Provide the [X, Y] coordinate of the cell's center where the given text is located.  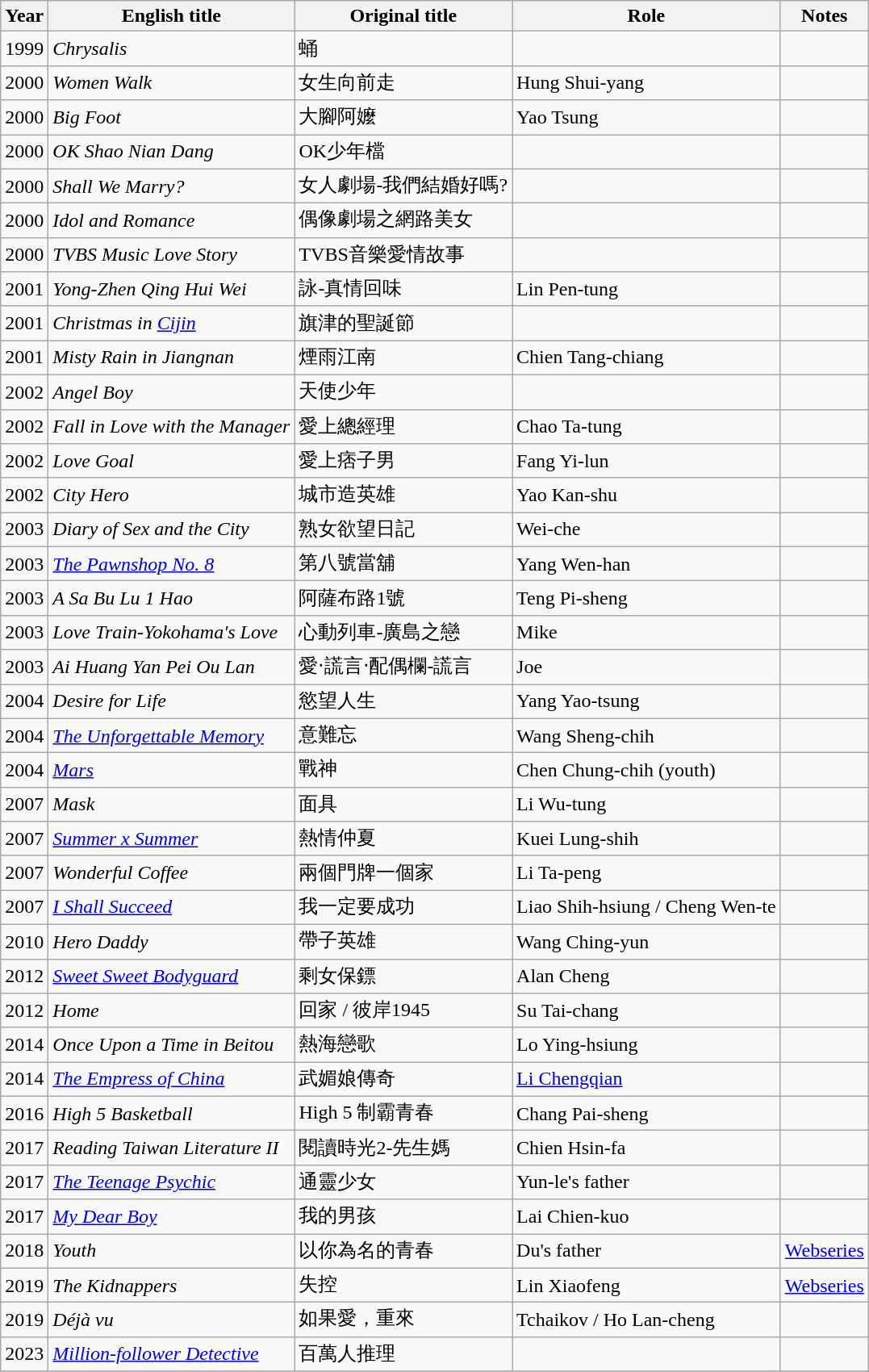
Lin Pen-tung [647, 289]
Wei-che [647, 529]
Role [647, 16]
Lai Chien-kuo [647, 1217]
2023 [24, 1354]
Wang Sheng-chih [647, 736]
Li Wu-tung [647, 804]
蛹 [403, 48]
熱海戀歌 [403, 1044]
Yao Tsung [647, 118]
Chao Ta-tung [647, 426]
Wonderful Coffee [171, 873]
Idol and Romance [171, 221]
Kuei Lung-shih [647, 839]
Du's father [647, 1251]
Chien Hsin-fa [647, 1148]
女生向前走 [403, 82]
My Dear Boy [171, 1217]
Home [171, 1010]
Reading Taiwan Literature II [171, 1148]
我的男孩 [403, 1217]
Hero Daddy [171, 941]
A Sa Bu Lu 1 Hao [171, 599]
剩女保鏢 [403, 977]
Su Tai-chang [647, 1010]
Summer x Summer [171, 839]
慾望人生 [403, 702]
Déjà vu [171, 1320]
Million-follower Detective [171, 1354]
I Shall Succeed [171, 907]
Alan Cheng [647, 977]
Liao Shih-hsiung / Cheng Wen-te [647, 907]
1999 [24, 48]
Once Upon a Time in Beitou [171, 1044]
Love Train-Yokohama's Love [171, 633]
Christmas in Cijin [171, 323]
偶像劇場之網路美女 [403, 221]
Year [24, 16]
阿薩布路1號 [403, 599]
Big Foot [171, 118]
Joe [647, 667]
Li Chengqian [647, 1080]
2016 [24, 1114]
Yun-le's father [647, 1182]
愛上總經理 [403, 426]
Notes [825, 16]
天使少年 [403, 392]
回家 / 彼岸1945 [403, 1010]
失控 [403, 1285]
Chrysalis [171, 48]
High 5 制霸青春 [403, 1114]
Original title [403, 16]
武媚娘傳奇 [403, 1080]
TVBS Music Love Story [171, 255]
戰神 [403, 770]
Tchaikov / Ho Lan-cheng [647, 1320]
Yao Kan-shu [647, 496]
Fang Yi-lun [647, 462]
Mask [171, 804]
面具 [403, 804]
Yang Yao-tsung [647, 702]
Li Ta-peng [647, 873]
Desire for Life [171, 702]
Yang Wen-han [647, 563]
大腳阿嬤 [403, 118]
Angel Boy [171, 392]
Youth [171, 1251]
如果愛，重來 [403, 1320]
Chien Tang-chiang [647, 358]
Ai Huang Yan Pei Ou Lan [171, 667]
熱情仲夏 [403, 839]
帶子英雄 [403, 941]
The Kidnappers [171, 1285]
Wang Ching-yun [647, 941]
Love Goal [171, 462]
城市造英雄 [403, 496]
百萬人推理 [403, 1354]
心動列車-廣島之戀 [403, 633]
The Pawnshop No. 8 [171, 563]
The Empress of China [171, 1080]
我一定要成功 [403, 907]
English title [171, 16]
Teng Pi-sheng [647, 599]
OK Shao Nian Dang [171, 152]
Chang Pai-sheng [647, 1114]
第八號當舖 [403, 563]
以你為名的青春 [403, 1251]
2010 [24, 941]
OK少年檔 [403, 152]
High 5 Basketball [171, 1114]
兩個門牌一個家 [403, 873]
City Hero [171, 496]
Diary of Sex and the City [171, 529]
Hung Shui-yang [647, 82]
TVBS音樂愛情故事 [403, 255]
女人劇場-我們結婚好嗎? [403, 186]
Mars [171, 770]
愛‧謊言‧配偶欄-謊言 [403, 667]
閱讀時光2-先生媽 [403, 1148]
Sweet Sweet Bodyguard [171, 977]
The Unforgettable Memory [171, 736]
意難忘 [403, 736]
旗津的聖誕節 [403, 323]
煙雨江南 [403, 358]
Fall in Love with the Manager [171, 426]
Mike [647, 633]
The Teenage Psychic [171, 1182]
愛上痞子男 [403, 462]
Women Walk [171, 82]
Shall We Marry? [171, 186]
Misty Rain in Jiangnan [171, 358]
熟女欲望日記 [403, 529]
通靈少女 [403, 1182]
詠-真情回味 [403, 289]
2018 [24, 1251]
Chen Chung-chih (youth) [647, 770]
Lin Xiaofeng [647, 1285]
Yong-Zhen Qing Hui Wei [171, 289]
Lo Ying-hsiung [647, 1044]
